Detect which cell encompasses the target text, then output its (X, Y) center coordinate. 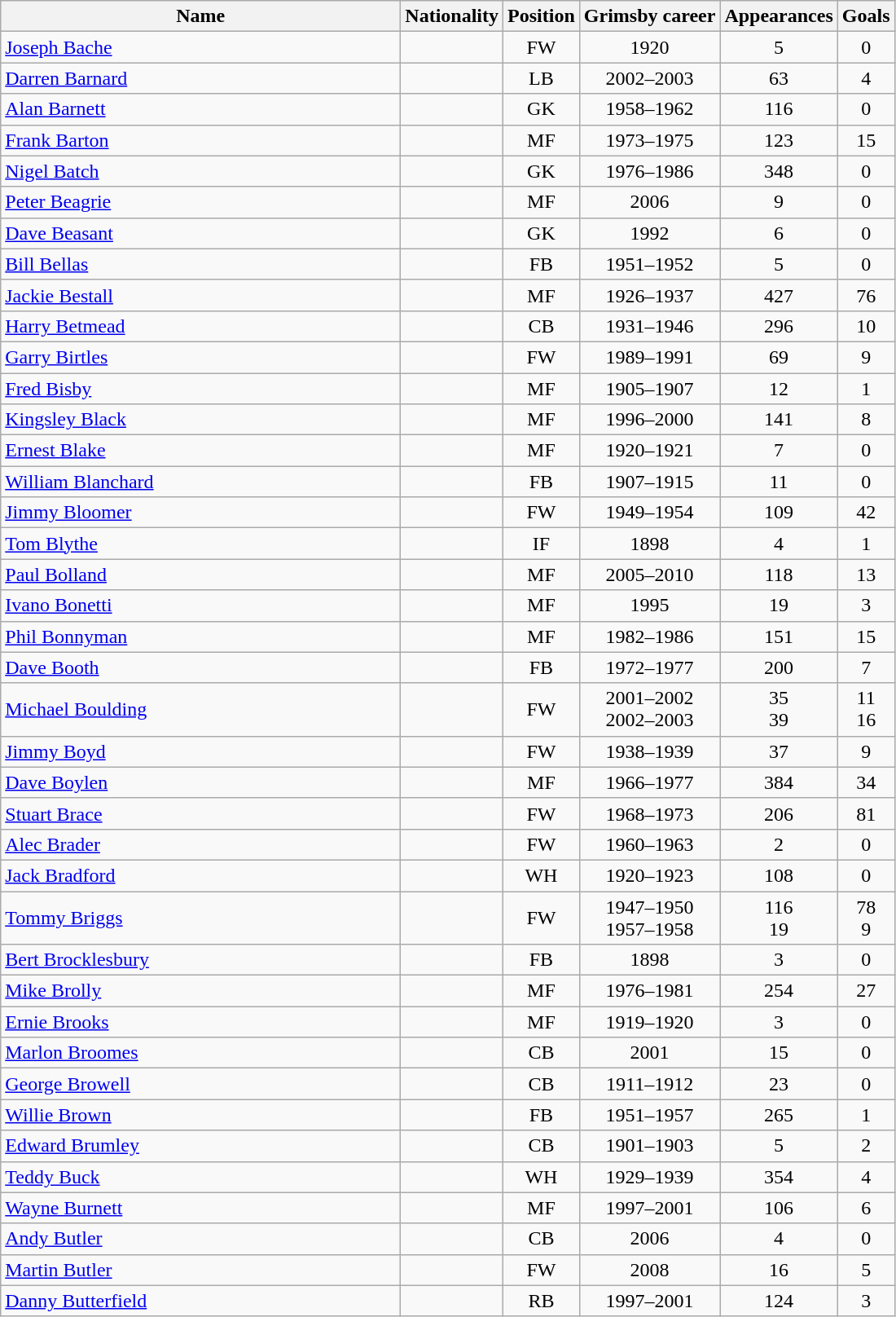
108 (779, 875)
Paul Bolland (200, 575)
124 (779, 1301)
1905–1907 (650, 389)
1929–1939 (650, 1177)
34 (866, 782)
1116 (866, 709)
427 (779, 295)
2008 (650, 1270)
Position (542, 16)
10 (866, 326)
1968–1973 (650, 813)
63 (779, 78)
1951–1957 (650, 1115)
254 (779, 991)
Ernest Blake (200, 451)
123 (779, 140)
16 (779, 1270)
LB (542, 78)
384 (779, 782)
1907–1915 (650, 482)
296 (779, 326)
Grimsby career (650, 16)
Mike Brolly (200, 991)
William Blanchard (200, 482)
12 (779, 389)
42 (866, 513)
2001 (650, 1053)
1920 (650, 47)
Kingsley Black (200, 420)
Bert Brocklesbury (200, 960)
Danny Butterfield (200, 1301)
RB (542, 1301)
1901–1903 (650, 1146)
151 (779, 636)
Darren Barnard (200, 78)
1958–1962 (650, 109)
354 (779, 1177)
Alec Brader (200, 844)
109 (779, 513)
Andy Butler (200, 1239)
1931–1946 (650, 326)
200 (779, 667)
1938–1939 (650, 751)
3539 (779, 709)
Willie Brown (200, 1115)
Garry Birtles (200, 357)
116 (779, 109)
Appearances (779, 16)
1976–1986 (650, 171)
1992 (650, 233)
Jimmy Boyd (200, 751)
76 (866, 295)
Dave Boylen (200, 782)
1960–1963 (650, 844)
1919–1920 (650, 1022)
19 (779, 606)
1976–1981 (650, 991)
Jimmy Bloomer (200, 513)
Ernie Brooks (200, 1022)
106 (779, 1208)
8 (866, 420)
206 (779, 813)
Wayne Burnett (200, 1208)
1972–1977 (650, 667)
Nigel Batch (200, 171)
Marlon Broomes (200, 1053)
11619 (779, 918)
Ivano Bonetti (200, 606)
27 (866, 991)
Peter Beagrie (200, 202)
789 (866, 918)
Edward Brumley (200, 1146)
Stuart Brace (200, 813)
1911–1912 (650, 1084)
Goals (866, 16)
2002–2003 (650, 78)
13 (866, 575)
Nationality (452, 16)
1926–1937 (650, 295)
Jackie Bestall (200, 295)
118 (779, 575)
2005–2010 (650, 575)
1996–2000 (650, 420)
1951–1952 (650, 264)
69 (779, 357)
Tom Blythe (200, 544)
81 (866, 813)
Tommy Briggs (200, 918)
Jack Bradford (200, 875)
Dave Booth (200, 667)
348 (779, 171)
1949–1954 (650, 513)
1920–1923 (650, 875)
George Browell (200, 1084)
37 (779, 751)
Michael Boulding (200, 709)
1973–1975 (650, 140)
Teddy Buck (200, 1177)
Phil Bonnyman (200, 636)
Bill Bellas (200, 264)
Joseph Bache (200, 47)
Martin Butler (200, 1270)
11 (779, 482)
141 (779, 420)
1995 (650, 606)
Harry Betmead (200, 326)
1920–1921 (650, 451)
2001–20022002–2003 (650, 709)
23 (779, 1084)
Fred Bisby (200, 389)
IF (542, 544)
Name (200, 16)
Alan Barnett (200, 109)
1982–1986 (650, 636)
1989–1991 (650, 357)
1947–19501957–1958 (650, 918)
Dave Beasant (200, 233)
265 (779, 1115)
1966–1977 (650, 782)
Frank Barton (200, 140)
